Locate the cell with the specified text and output its (X, Y) center coordinate. 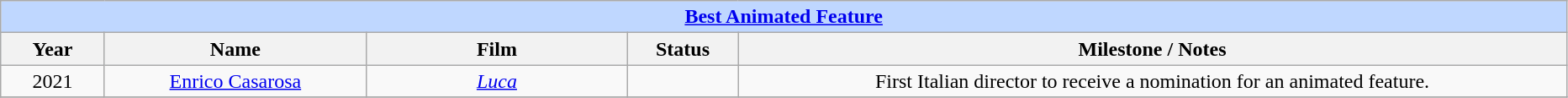
Name (235, 49)
Enrico Casarosa (235, 81)
Milestone / Notes (1153, 49)
Status (683, 49)
First Italian director to receive a nomination for an animated feature. (1153, 81)
Film (496, 49)
Luca (496, 81)
2021 (53, 81)
Best Animated Feature (784, 17)
Year (53, 49)
